Extract the (X, Y) coordinate from the center of the cell holding the provided text.  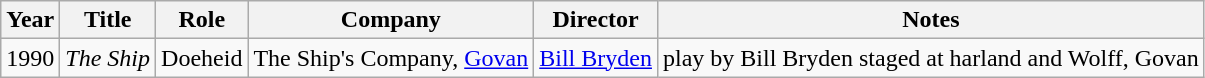
The Ship (108, 58)
Doeheid (202, 58)
Bill Bryden (596, 58)
The Ship's Company, Govan (391, 58)
Role (202, 20)
Notes (930, 20)
Director (596, 20)
Year (30, 20)
Company (391, 20)
Title (108, 20)
play by Bill Bryden staged at harland and Wolff, Govan (930, 58)
1990 (30, 58)
